For the text-containing cell, return its midpoint in [X, Y] coordinate format. 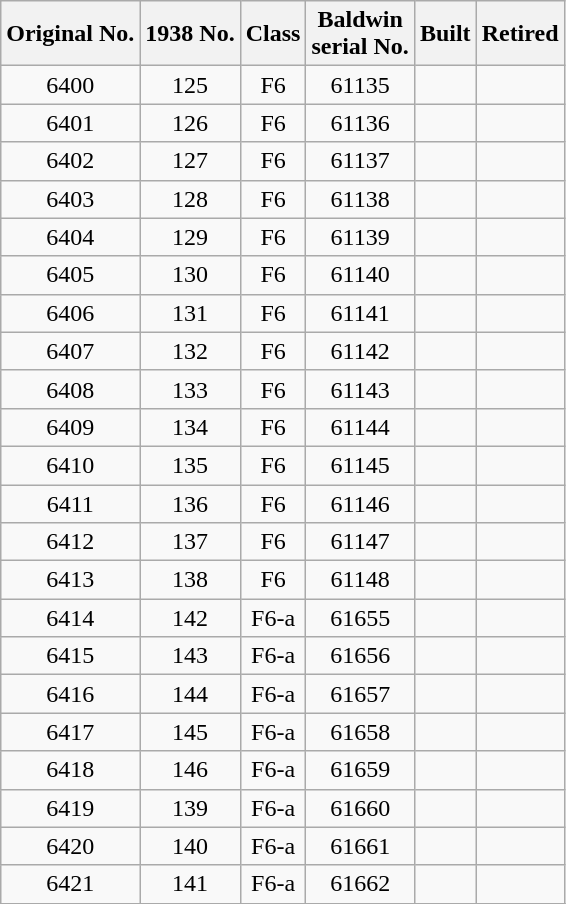
61138 [360, 199]
6403 [70, 199]
61135 [360, 85]
6417 [70, 732]
Original No. [70, 34]
61148 [360, 580]
61661 [360, 846]
135 [190, 465]
129 [190, 237]
142 [190, 618]
61658 [360, 732]
126 [190, 123]
6411 [70, 503]
Retired [520, 34]
125 [190, 85]
6406 [70, 313]
6407 [70, 351]
Baldwinserial No. [360, 34]
61662 [360, 884]
6412 [70, 542]
61144 [360, 427]
6414 [70, 618]
127 [190, 161]
61143 [360, 389]
6421 [70, 884]
Class [273, 34]
61141 [360, 313]
61137 [360, 161]
146 [190, 770]
61140 [360, 275]
145 [190, 732]
61146 [360, 503]
61659 [360, 770]
137 [190, 542]
61145 [360, 465]
134 [190, 427]
6409 [70, 427]
136 [190, 503]
61147 [360, 542]
61136 [360, 123]
61139 [360, 237]
6420 [70, 846]
6410 [70, 465]
61655 [360, 618]
133 [190, 389]
6419 [70, 808]
61657 [360, 694]
138 [190, 580]
6402 [70, 161]
6413 [70, 580]
141 [190, 884]
61660 [360, 808]
61142 [360, 351]
130 [190, 275]
Built [445, 34]
6404 [70, 237]
131 [190, 313]
128 [190, 199]
6401 [70, 123]
139 [190, 808]
6418 [70, 770]
144 [190, 694]
6408 [70, 389]
6415 [70, 656]
132 [190, 351]
6400 [70, 85]
6405 [70, 275]
140 [190, 846]
1938 No. [190, 34]
61656 [360, 656]
143 [190, 656]
6416 [70, 694]
